Pinpoint the cell where the given text exists, returning its (x, y) midpoint coordinate. 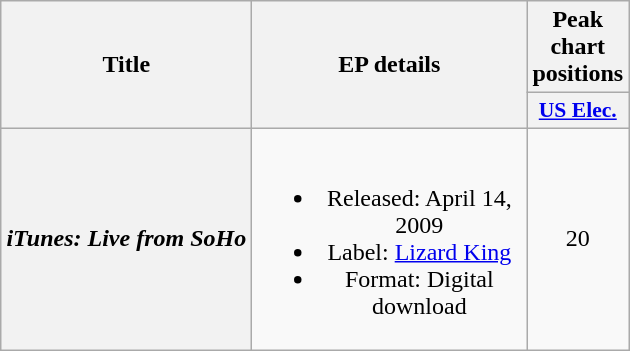
Title (126, 65)
EP details (390, 65)
Released: April 14, 2009Label: Lizard KingFormat: Digital download (390, 238)
Peak chart positions (578, 47)
US Elec. (578, 111)
iTunes: Live from SoHo (126, 238)
20 (578, 238)
